Detect which cell encompasses the target text, then output its (X, Y) center coordinate. 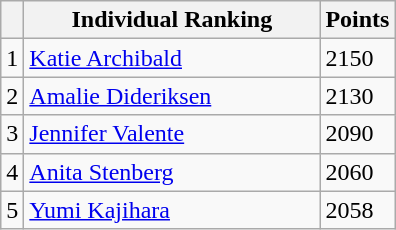
Points (358, 20)
Amalie Dideriksen (172, 96)
2060 (358, 172)
5 (12, 210)
2150 (358, 58)
4 (12, 172)
1 (12, 58)
2090 (358, 134)
3 (12, 134)
Katie Archibald (172, 58)
2 (12, 96)
Jennifer Valente (172, 134)
2058 (358, 210)
Individual Ranking (172, 20)
2130 (358, 96)
Anita Stenberg (172, 172)
Yumi Kajihara (172, 210)
